Return (X, Y) of the center of cell containing provided text 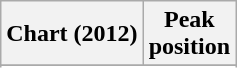
Chart (2012) (72, 34)
Peak position (189, 34)
